Identify which cell holds the provided text, then report its (X, Y) central coordinate. 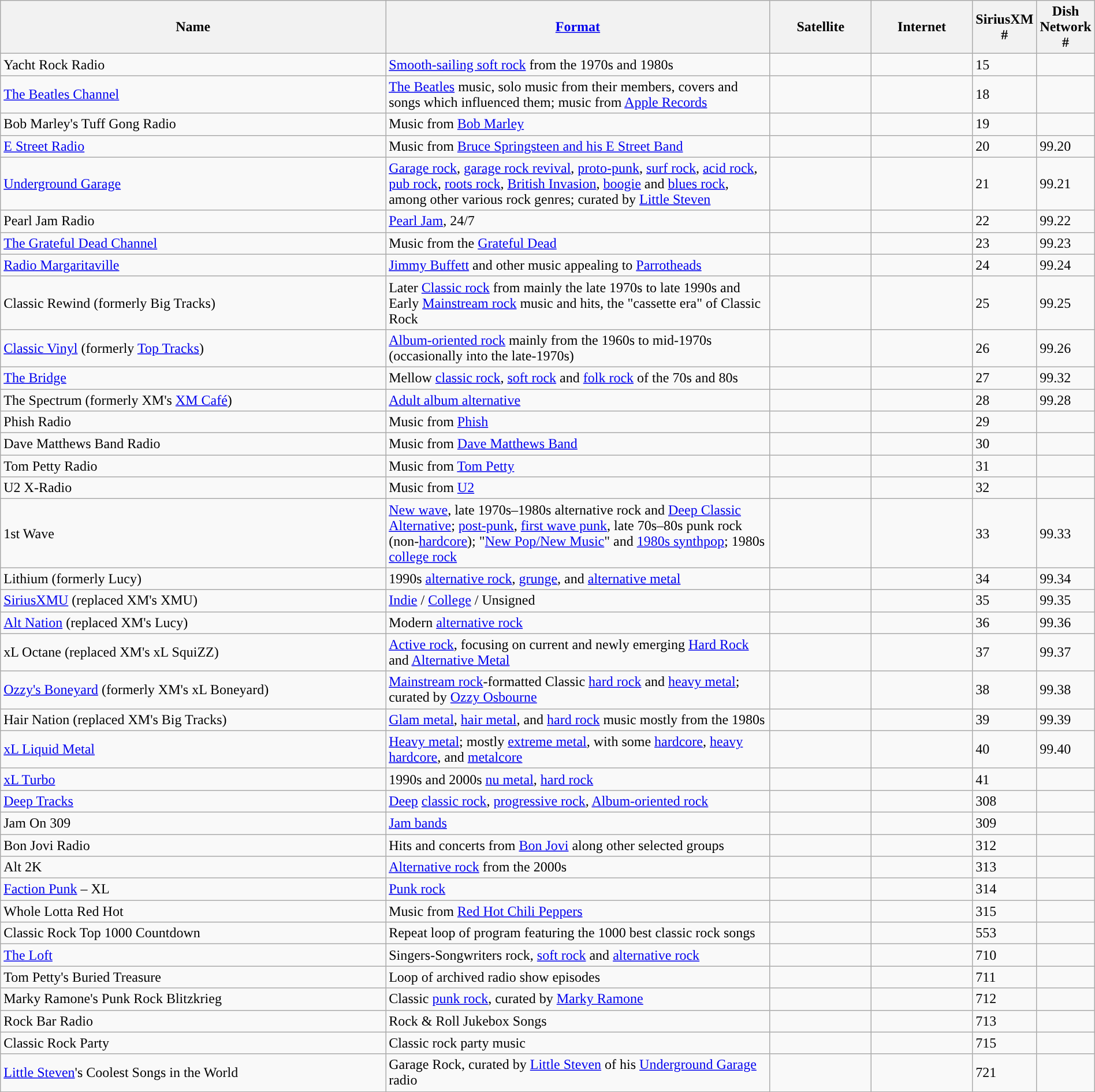
99.35 (1066, 601)
99.34 (1066, 579)
Hits and concerts from Bon Jovi along other selected groups (578, 845)
713 (1005, 1021)
Classic Vinyl (formerly Top Tracks) (193, 348)
99.24 (1066, 265)
31 (1005, 466)
99.23 (1066, 243)
34 (1005, 579)
Later Classic rock from mainly the late 1970s to late 1990s and Early Mainstream rock music and hits, the "cassette era" of Classic Rock (578, 303)
30 (1005, 444)
Tom Petty's Buried Treasure (193, 977)
Music from U2 (578, 488)
The Beatles music, solo music from their members, covers and songs which influenced them; music from Apple Records (578, 95)
Radio Margaritaville (193, 265)
Music from Bob Marley (578, 124)
Name (193, 27)
Pearl Jam Radio (193, 221)
Internet (922, 27)
36 (1005, 623)
Singers-Songwriters rock, soft rock and alternative rock (578, 955)
Format (578, 27)
Adult album alternative (578, 400)
721 (1005, 1073)
39 (1005, 720)
Tom Petty Radio (193, 466)
Punk rock (578, 889)
Dave Matthews Band Radio (193, 444)
99.22 (1066, 221)
27 (1005, 378)
99.33 (1066, 534)
15 (1005, 65)
20 (1005, 146)
Little Steven's Coolest Songs in the World (193, 1073)
1st Wave (193, 534)
24 (1005, 265)
28 (1005, 400)
40 (1005, 750)
Yacht Rock Radio (193, 65)
Classic rock party music (578, 1043)
553 (1005, 933)
SiriusXMU (replaced XM's XMU) (193, 601)
Deep classic rock, progressive rock, Album-oriented rock (578, 801)
Classic Rock Top 1000 Countdown (193, 933)
Lithium (formerly Lucy) (193, 579)
1990s and 2000s nu metal, hard rock (578, 779)
Whole Lotta Red Hot (193, 911)
23 (1005, 243)
99.26 (1066, 348)
99.39 (1066, 720)
Repeat loop of program featuring the 1000 best classic rock songs (578, 933)
21 (1005, 184)
Deep Tracks (193, 801)
41 (1005, 779)
xL Liquid Metal (193, 750)
99.32 (1066, 378)
Classic Rock Party (193, 1043)
38 (1005, 690)
Indie / College / Unsigned (578, 601)
1990s alternative rock, grunge, and alternative metal (578, 579)
29 (1005, 422)
Bob Marley's Tuff Gong Radio (193, 124)
Dish Network # (1066, 27)
99.20 (1066, 146)
26 (1005, 348)
99.28 (1066, 400)
35 (1005, 601)
The Beatles Channel (193, 95)
25 (1005, 303)
Loop of archived radio show episodes (578, 977)
Satellite (820, 27)
19 (1005, 124)
99.36 (1066, 623)
Faction Punk – XL (193, 889)
99.38 (1066, 690)
715 (1005, 1043)
33 (1005, 534)
xL Turbo (193, 779)
99.25 (1066, 303)
Jam bands (578, 823)
Garage Rock, curated by Little Steven of his Underground Garage radio (578, 1073)
711 (1005, 977)
Marky Ramone's Punk Rock Blitzkrieg (193, 999)
The Loft (193, 955)
99.40 (1066, 750)
The Bridge (193, 378)
Mainstream rock-formatted Classic hard rock and heavy metal; curated by Ozzy Osbourne (578, 690)
313 (1005, 867)
Underground Garage (193, 184)
Music from Red Hot Chili Peppers (578, 911)
Music from Dave Matthews Band (578, 444)
99.21 (1066, 184)
Music from Tom Petty (578, 466)
712 (1005, 999)
Modern alternative rock (578, 623)
Smooth-sailing soft rock from the 1970s and 1980s (578, 65)
22 (1005, 221)
710 (1005, 955)
309 (1005, 823)
The Spectrum (formerly XM's XM Café) (193, 400)
Music from the Grateful Dead (578, 243)
Rock Bar Radio (193, 1021)
32 (1005, 488)
Rock & Roll Jukebox Songs (578, 1021)
Phish Radio (193, 422)
Heavy metal; mostly extreme metal, with some hardcore, heavy hardcore, and metalcore (578, 750)
99.37 (1066, 653)
Classic Rewind (formerly Big Tracks) (193, 303)
315 (1005, 911)
xL Octane (replaced XM's xL SquiZZ) (193, 653)
Mellow classic rock, soft rock and folk rock of the 70s and 80s (578, 378)
314 (1005, 889)
Alt 2K (193, 867)
U2 X-Radio (193, 488)
Jam On 309 (193, 823)
18 (1005, 95)
37 (1005, 653)
E Street Radio (193, 146)
Bon Jovi Radio (193, 845)
Active rock, focusing on current and newly emerging Hard Rock and Alternative Metal (578, 653)
Jimmy Buffett and other music appealing to Parrotheads (578, 265)
Music from Phish (578, 422)
Classic punk rock, curated by Marky Ramone (578, 999)
Hair Nation (replaced XM's Big Tracks) (193, 720)
SiriusXM # (1005, 27)
Alt Nation (replaced XM's Lucy) (193, 623)
The Grateful Dead Channel (193, 243)
Music from Bruce Springsteen and his E Street Band (578, 146)
Pearl Jam, 24/7 (578, 221)
Alternative rock from the 2000s (578, 867)
308 (1005, 801)
312 (1005, 845)
Ozzy's Boneyard (formerly XM's xL Boneyard) (193, 690)
Glam metal, hair metal, and hard rock music mostly from the 1980s (578, 720)
Album-oriented rock mainly from the 1960s to mid-1970s (occasionally into the late-1970s) (578, 348)
